Search for the cell housing the specified text and yield its (X, Y) center coordinate. 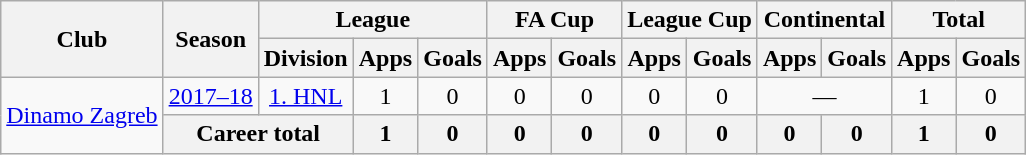
Career total (258, 134)
1. HNL (306, 96)
— (824, 96)
Dinamo Zagreb (82, 115)
Club (82, 39)
Season (210, 39)
Division (306, 58)
FA Cup (554, 20)
League Cup (690, 20)
League (372, 20)
Continental (824, 20)
2017–18 (210, 96)
Total (959, 20)
